Find where the given text appears and provide that cell's center as (X, Y) coordinate. 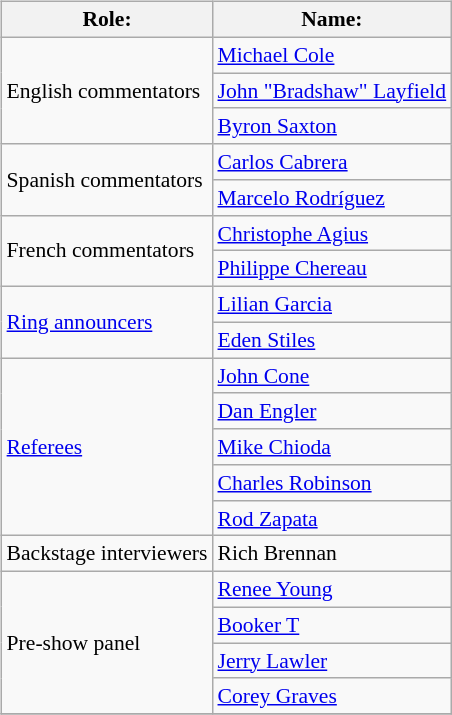
Dan Engler (332, 411)
Renee Young (332, 590)
John "Bradshaw" Layfield (332, 91)
Corey Graves (332, 696)
Referees (108, 447)
Spanish commentators (108, 180)
Eden Stiles (332, 340)
Rich Brennan (332, 554)
Jerry Lawler (332, 661)
Mike Chioda (332, 447)
Rod Zapata (332, 518)
Role: (108, 20)
John Cone (332, 376)
English commentators (108, 90)
Christophe Agius (332, 233)
Backstage interviewers (108, 554)
Michael Cole (332, 55)
Lilian Garcia (332, 305)
French commentators (108, 250)
Pre-show panel (108, 643)
Ring announcers (108, 322)
Booker T (332, 625)
Carlos Cabrera (332, 162)
Philippe Chereau (332, 269)
Marcelo Rodríguez (332, 198)
Byron Saxton (332, 126)
Charles Robinson (332, 483)
Name: (332, 20)
